Return [x, y] of the center of cell containing provided text 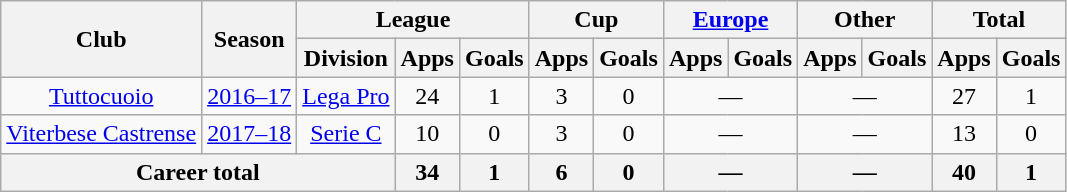
Division [346, 58]
League [414, 20]
10 [427, 134]
Other [865, 20]
Career total [198, 172]
27 [964, 96]
Lega Pro [346, 96]
2016–17 [250, 96]
Cup [596, 20]
34 [427, 172]
24 [427, 96]
40 [964, 172]
Europe [730, 20]
Tuttocuoio [102, 96]
Serie C [346, 134]
13 [964, 134]
Club [102, 39]
Viterbese Castrense [102, 134]
6 [561, 172]
2017–18 [250, 134]
Season [250, 39]
Total [999, 20]
